Return (X, Y) of the center of cell containing provided text 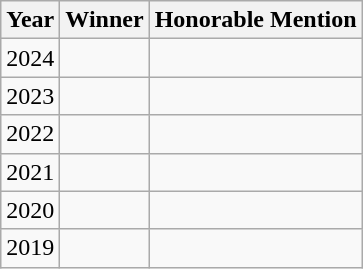
2023 (30, 96)
2020 (30, 210)
2021 (30, 172)
2024 (30, 58)
Year (30, 20)
Honorable Mention (256, 20)
2019 (30, 248)
2022 (30, 134)
Winner (104, 20)
